Capture the cell that displays the provided text and extract its [x, y] central coordinate. 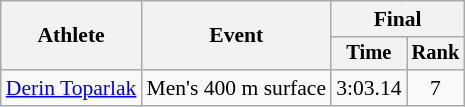
Derin Toparlak [72, 88]
Men's 400 m surface [236, 88]
3:03.14 [368, 88]
Final [398, 19]
Event [236, 36]
7 [436, 88]
Rank [436, 54]
Athlete [72, 36]
Time [368, 54]
